Find where the given text appears and provide that cell's center as [X, Y] coordinate. 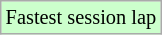
Fastest session lap [81, 17]
